Search for the cell housing the specified text and yield its [X, Y] center coordinate. 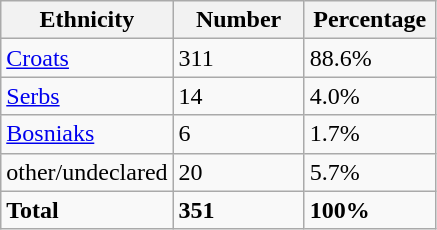
6 [238, 134]
20 [238, 172]
351 [238, 210]
Number [238, 20]
1.7% [370, 134]
5.7% [370, 172]
Percentage [370, 20]
Croats [87, 58]
14 [238, 96]
other/undeclared [87, 172]
100% [370, 210]
4.0% [370, 96]
Bosniaks [87, 134]
Serbs [87, 96]
Ethnicity [87, 20]
311 [238, 58]
Total [87, 210]
88.6% [370, 58]
